Locate the cell with the specified text and output its (x, y) center coordinate. 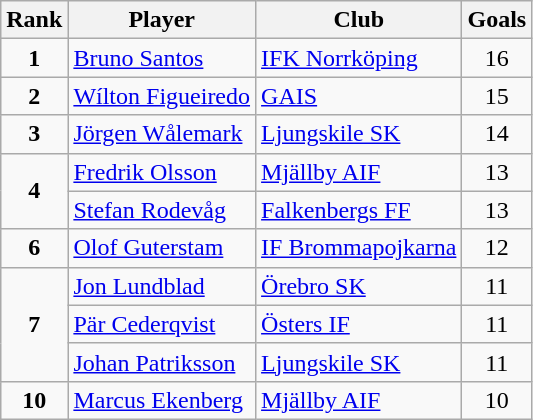
GAIS (359, 96)
Pär Cederqvist (162, 324)
12 (497, 248)
16 (497, 58)
Jörgen Wålemark (162, 134)
Johan Patriksson (162, 362)
7 (34, 324)
3 (34, 134)
Marcus Ekenberg (162, 400)
2 (34, 96)
Jon Lundblad (162, 286)
Rank (34, 20)
Bruno Santos (162, 58)
Fredrik Olsson (162, 172)
Club (359, 20)
Olof Guterstam (162, 248)
Örebro SK (359, 286)
6 (34, 248)
IF Brommapojkarna (359, 248)
Wílton Figueiredo (162, 96)
IFK Norrköping (359, 58)
Player (162, 20)
Östers IF (359, 324)
4 (34, 191)
15 (497, 96)
1 (34, 58)
14 (497, 134)
Falkenbergs FF (359, 210)
Stefan Rodevåg (162, 210)
Goals (497, 20)
